For the text-containing cell, return its midpoint in [X, Y] coordinate format. 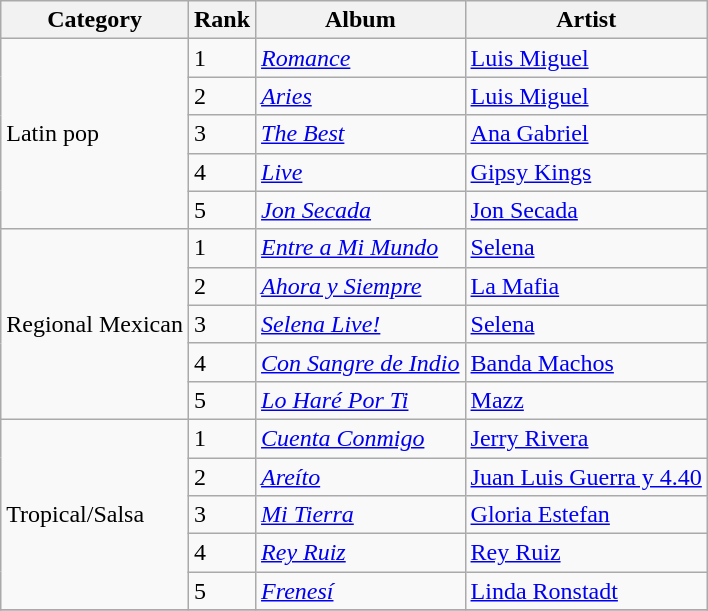
Entre a Mi Mundo [360, 248]
Ahora y Siempre [360, 286]
Banda Machos [586, 362]
Juan Luis Guerra y 4.40 [586, 477]
Live [360, 172]
Areíto [360, 477]
Rank [222, 20]
Frenesí [360, 591]
Gloria Estefan [586, 515]
Jerry Rivera [586, 438]
Mi Tierra [360, 515]
The Best [360, 134]
Mazz [586, 400]
Category [95, 20]
Cuenta Conmigo [360, 438]
Artist [586, 20]
Aries [360, 96]
Regional Mexican [95, 324]
Selena Live! [360, 324]
Latin pop [95, 134]
Tropical/Salsa [95, 514]
Linda Ronstadt [586, 591]
Gipsy Kings [586, 172]
Con Sangre de Indio [360, 362]
La Mafia [586, 286]
Ana Gabriel [586, 134]
Lo Haré Por Ti [360, 400]
Romance [360, 58]
Album [360, 20]
